Capture the cell that displays the provided text and extract its (X, Y) central coordinate. 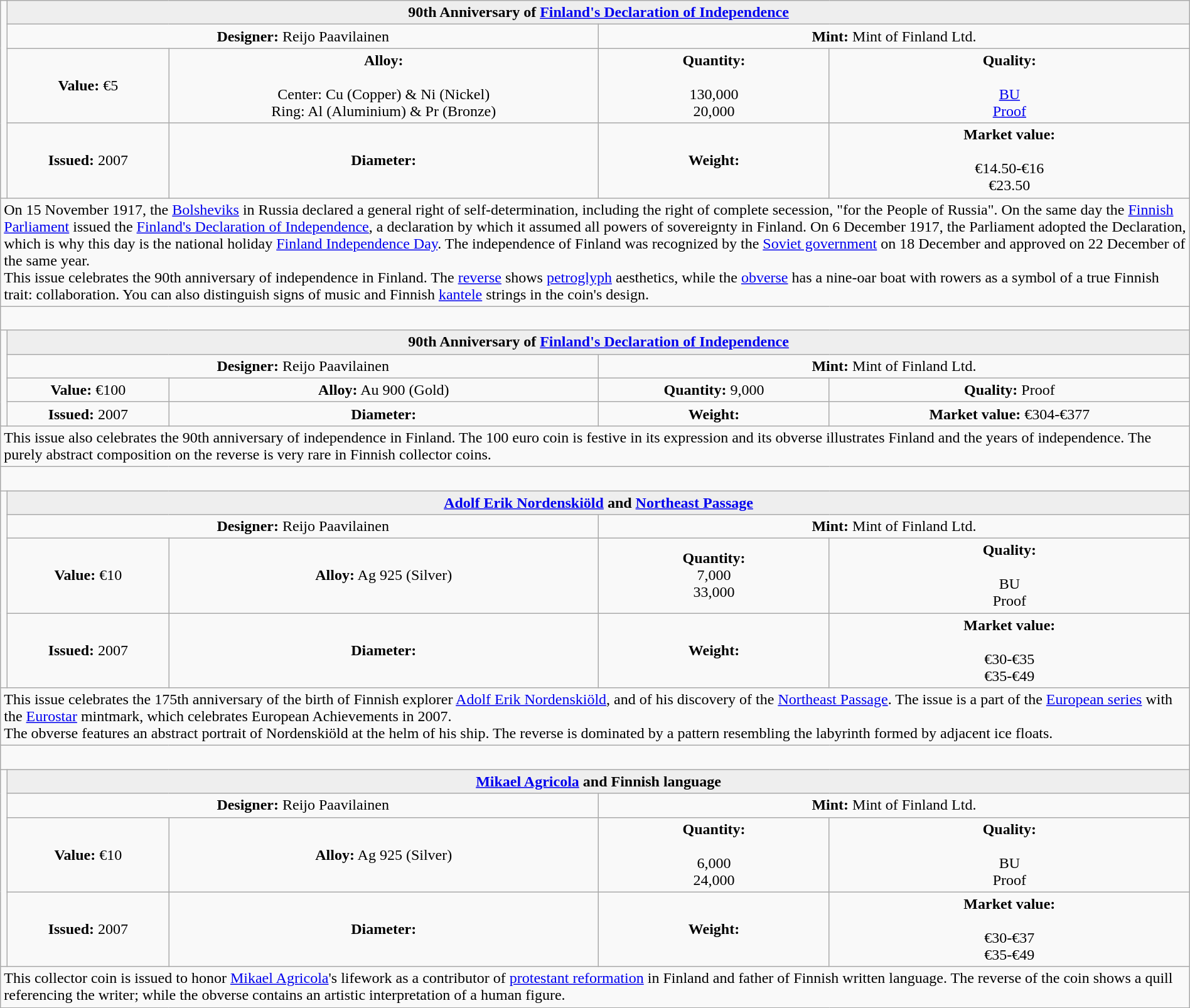
Quality: Proof (1009, 390)
Market value: €14.50-€16 €23.50 (1009, 161)
Market value: €304-€377 (1009, 414)
Alloy: Center: Cu (Copper) & Ni (Nickel) Ring: Al (Aluminium) & Pr (Bronze) (384, 85)
Alloy: Au 900 (Gold) (384, 390)
Value: €5 (88, 85)
Mikael Agricola and Finnish language (599, 781)
Quantity: 6,000 24,000 (714, 855)
Adolf Erik Nordenskiöld and Northeast Passage (599, 503)
Quantity: 130,000 20,000 (714, 85)
Market value: €30-€35 €35-€49 (1009, 650)
Value: €100 (88, 390)
Quantity: 7,000 33,000 (714, 576)
Market value: €30-€37 €35-€49 (1009, 929)
Quantity: 9,000 (714, 390)
